Identify which cell holds the provided text, then report its [X, Y] central coordinate. 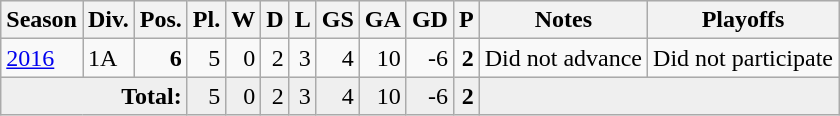
Did not advance [563, 58]
L [302, 20]
Did not participate [744, 58]
1A [108, 58]
Pl. [206, 20]
D [275, 20]
P [466, 20]
Total: [94, 96]
Playoffs [744, 20]
GD [430, 20]
6 [160, 58]
Pos. [160, 20]
W [244, 20]
Notes [563, 20]
Season [42, 20]
GA [382, 20]
GS [338, 20]
2016 [42, 58]
Div. [108, 20]
